Output the (X, Y) coordinate of the center of the cell containing the given text.  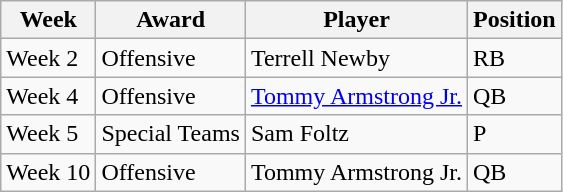
RB (515, 58)
Award (171, 20)
Special Teams (171, 134)
Week 5 (48, 134)
Terrell Newby (356, 58)
P (515, 134)
Sam Foltz (356, 134)
Week 10 (48, 172)
Player (356, 20)
Week (48, 20)
Week 2 (48, 58)
Position (515, 20)
Week 4 (48, 96)
